Identify which cell holds the provided text, then report its (x, y) central coordinate. 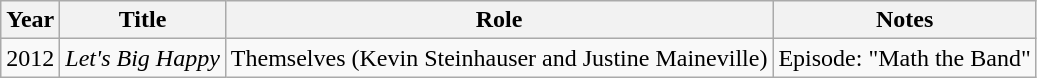
Role (499, 20)
2012 (30, 58)
Notes (904, 20)
Title (143, 20)
Let's Big Happy (143, 58)
Episode: "Math the Band" (904, 58)
Year (30, 20)
Themselves (Kevin Steinhauser and Justine Maineville) (499, 58)
